Return (X, Y) of the center of cell containing provided text 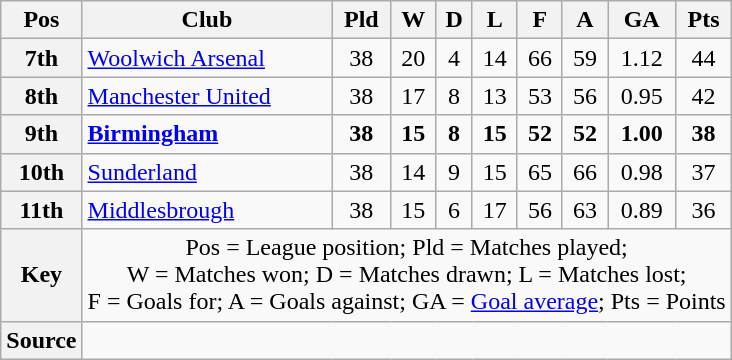
0.89 (642, 210)
4 (454, 58)
13 (494, 96)
8th (42, 96)
GA (642, 20)
Middlesbrough (207, 210)
Manchester United (207, 96)
Key (42, 275)
65 (540, 172)
7th (42, 58)
37 (704, 172)
Pos (42, 20)
Club (207, 20)
1.12 (642, 58)
63 (584, 210)
59 (584, 58)
Pld (362, 20)
9th (42, 134)
0.98 (642, 172)
Pts (704, 20)
36 (704, 210)
Sunderland (207, 172)
Birmingham (207, 134)
W (414, 20)
20 (414, 58)
Woolwich Arsenal (207, 58)
11th (42, 210)
1.00 (642, 134)
D (454, 20)
L (494, 20)
F (540, 20)
9 (454, 172)
44 (704, 58)
42 (704, 96)
Source (42, 340)
53 (540, 96)
A (584, 20)
0.95 (642, 96)
10th (42, 172)
6 (454, 210)
